Determine the [X, Y] coordinate at the center of the cell enclosing the given text.  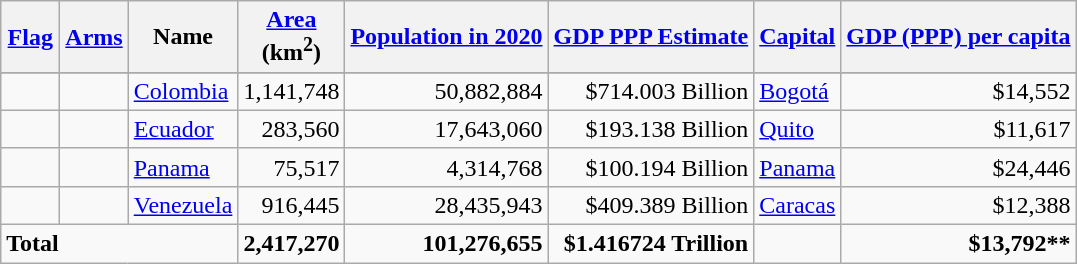
Ecuador [183, 129]
Caracas [798, 205]
Venezuela [183, 205]
4,314,768 [446, 167]
2,417,270 [292, 244]
Flag [30, 37]
Population in 2020 [446, 37]
Arms [94, 37]
Colombia [183, 91]
Bogotá [798, 91]
$12,388 [958, 205]
283,560 [292, 129]
1,141,748 [292, 91]
Name [183, 37]
50,882,884 [446, 91]
$1.416724 Trillion [651, 244]
$14,552 [958, 91]
$714.003 Billion [651, 91]
28,435,943 [446, 205]
17,643,060 [446, 129]
$409.389 Billion [651, 205]
GDP PPP Estimate [651, 37]
GDP (PPP) per capita [958, 37]
Quito [798, 129]
Capital [798, 37]
Total [120, 244]
$193.138 Billion [651, 129]
$13,792** [958, 244]
101,276,655 [446, 244]
75,517 [292, 167]
$24,446 [958, 167]
$11,617 [958, 129]
$100.194 Billion [651, 167]
Area(km2) [292, 37]
916,445 [292, 205]
